Determine the (X, Y) coordinate at the center of the cell enclosing the given text.  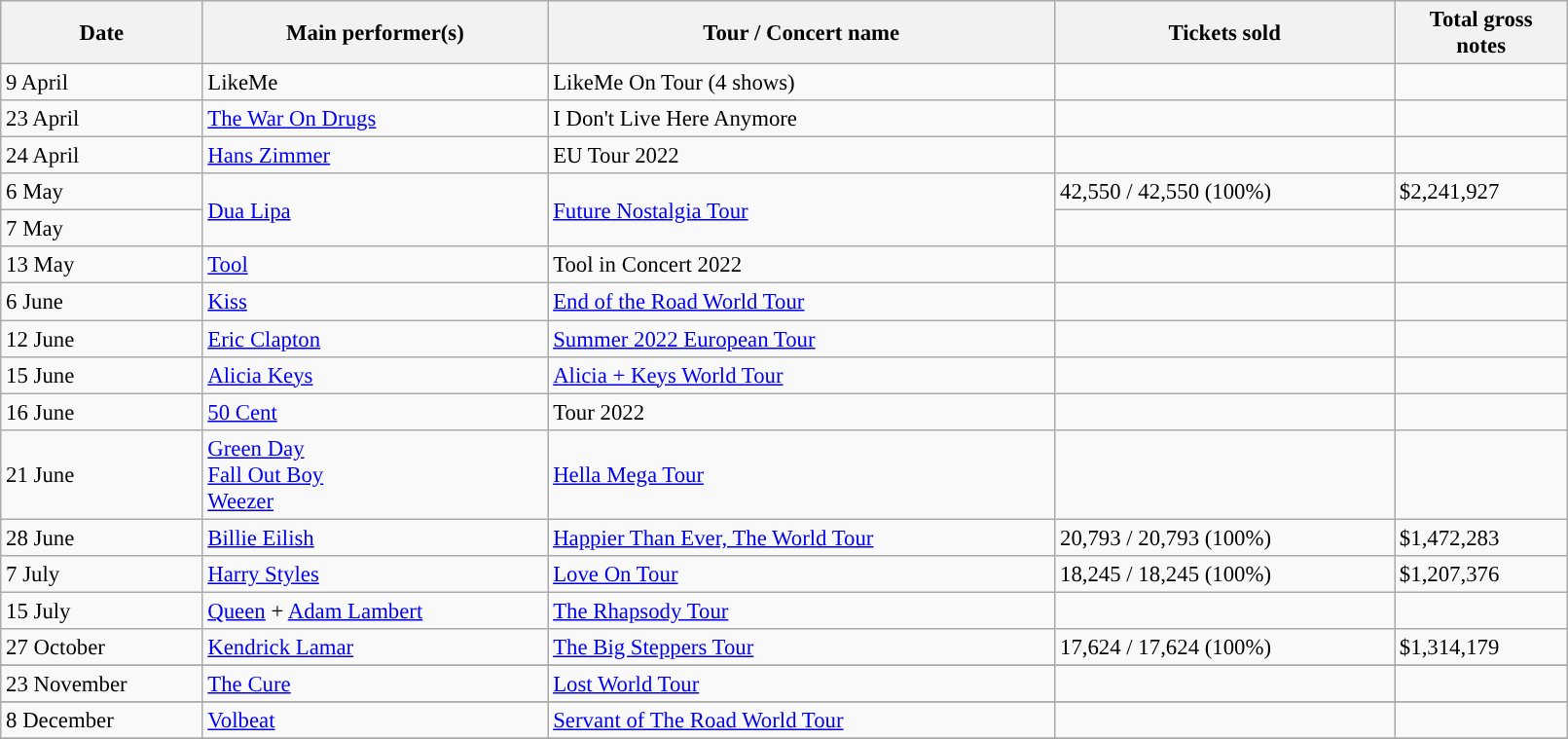
Tickets sold (1224, 33)
15 June (101, 375)
Alicia Keys (376, 375)
Total grossnotes (1481, 33)
24 April (101, 156)
6 June (101, 302)
13 May (101, 266)
$1,472,283 (1481, 537)
Kendrick Lamar (376, 647)
8 December (101, 721)
Dua Lipa (376, 210)
6 May (101, 192)
42,550 / 42,550 (100%) (1224, 192)
20,793 / 20,793 (100%) (1224, 537)
28 June (101, 537)
Volbeat (376, 721)
Summer 2022 European Tour (802, 339)
Tour / Concert name (802, 33)
$1,207,376 (1481, 574)
Servant of The Road World Tour (802, 721)
The Cure (376, 684)
18,245 / 18,245 (100%) (1224, 574)
Hans Zimmer (376, 156)
23 November (101, 684)
21 June (101, 474)
Hella Mega Tour (802, 474)
The Rhapsody Tour (802, 610)
LikeMe On Tour (4 shows) (802, 83)
7 May (101, 229)
Kiss (376, 302)
27 October (101, 647)
16 June (101, 412)
Date (101, 33)
Green DayFall Out BoyWeezer (376, 474)
Queen + Adam Lambert (376, 610)
Love On Tour (802, 574)
$1,314,179 (1481, 647)
Tour 2022 (802, 412)
EU Tour 2022 (802, 156)
Lost World Tour (802, 684)
Alicia + Keys World Tour (802, 375)
23 April (101, 119)
9 April (101, 83)
15 July (101, 610)
$2,241,927 (1481, 192)
LikeMe (376, 83)
Future Nostalgia Tour (802, 210)
Main performer(s) (376, 33)
Harry Styles (376, 574)
Tool in Concert 2022 (802, 266)
Billie Eilish (376, 537)
The Big Steppers Tour (802, 647)
12 June (101, 339)
Tool (376, 266)
50 Cent (376, 412)
End of the Road World Tour (802, 302)
I Don't Live Here Anymore (802, 119)
Happier Than Ever, The World Tour (802, 537)
The War On Drugs (376, 119)
17,624 / 17,624 (100%) (1224, 647)
Eric Clapton (376, 339)
7 July (101, 574)
